Return (X, Y) of the center of cell containing provided text 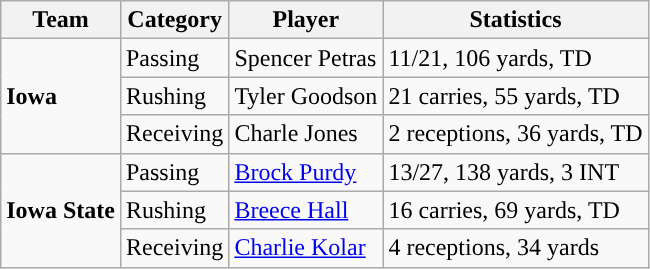
Spencer Petras (306, 58)
16 carries, 69 yards, TD (516, 210)
11/21, 106 yards, TD (516, 58)
Iowa State (61, 210)
Brock Purdy (306, 172)
Team (61, 20)
Breece Hall (306, 210)
Player (306, 20)
21 carries, 55 yards, TD (516, 96)
13/27, 138 yards, 3 INT (516, 172)
Charlie Kolar (306, 248)
Tyler Goodson (306, 96)
Category (174, 20)
Iowa (61, 96)
Statistics (516, 20)
Charle Jones (306, 134)
2 receptions, 36 yards, TD (516, 134)
4 receptions, 34 yards (516, 248)
